Search for the cell housing the specified text and yield its [X, Y] center coordinate. 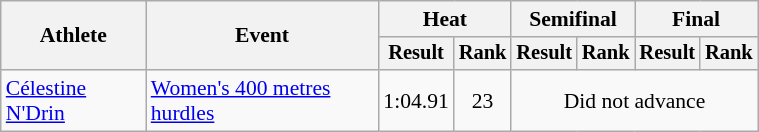
Final [696, 19]
23 [483, 100]
1:04.91 [416, 100]
Heat [444, 19]
Athlete [74, 36]
Did not advance [634, 100]
Célestine N'Drin [74, 100]
Women's 400 metres hurdles [262, 100]
Semifinal [572, 19]
Event [262, 36]
